For the text-containing cell, return its midpoint in (x, y) coordinate format. 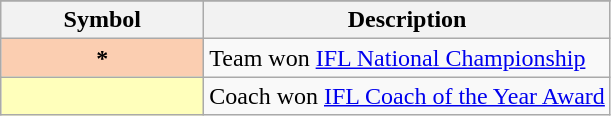
Description (408, 20)
Symbol (102, 20)
Coach won IFL Coach of the Year Award (408, 96)
Team won IFL National Championship (408, 58)
* (102, 58)
